Output the [X, Y] coordinate of the center of the cell containing the given text.  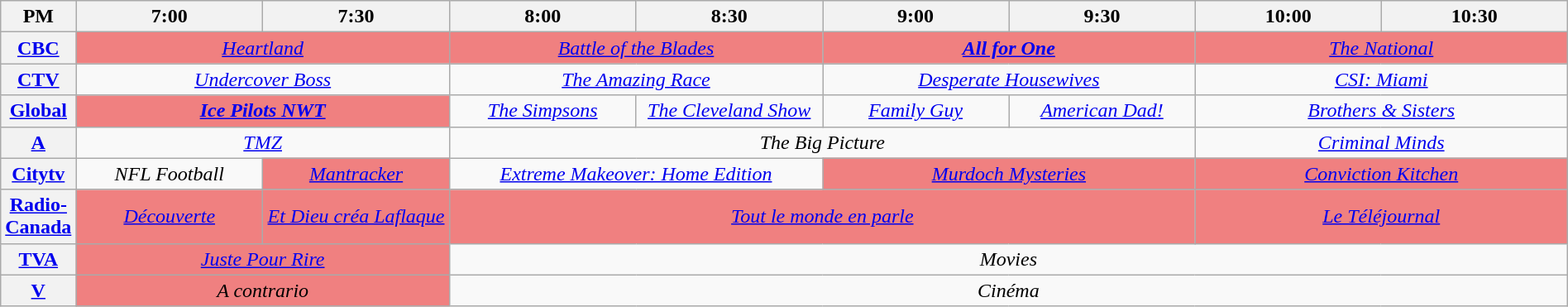
The Cleveland Show [729, 111]
9:00 [916, 17]
CSI: Miami [1381, 79]
Battle of the Blades [635, 48]
Radio-Canada [38, 217]
Heartland [263, 48]
All for One [1009, 48]
TVA [38, 259]
Et Dieu créa Laflaque [356, 217]
8:00 [543, 17]
Desperate Housewives [1009, 79]
The Simpsons [543, 111]
Découverte [170, 217]
The National [1381, 48]
Conviction Kitchen [1381, 174]
7:00 [170, 17]
Cinéma [1008, 290]
8:30 [729, 17]
10:30 [1474, 17]
Tout le monde en parle [822, 217]
Global [38, 111]
A contrario [263, 290]
CTV [38, 79]
V [38, 290]
Citytv [38, 174]
American Dad! [1102, 111]
Murdoch Mysteries [1009, 174]
TMZ [263, 142]
10:00 [1288, 17]
Le Téléjournal [1381, 217]
Extreme Makeover: Home Edition [635, 174]
The Big Picture [822, 142]
NFL Football [170, 174]
9:30 [1102, 17]
The Amazing Race [635, 79]
A [38, 142]
Movies [1008, 259]
Undercover Boss [263, 79]
CBC [38, 48]
7:30 [356, 17]
Ice Pilots NWT [263, 111]
Family Guy [916, 111]
Juste Pour Rire [263, 259]
Criminal Minds [1381, 142]
Mantracker [356, 174]
PM [38, 17]
Brothers & Sisters [1381, 111]
